Find where the given text appears and provide that cell's center as [X, Y] coordinate. 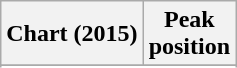
Chart (2015) [72, 34]
Peak position [189, 34]
